Find where the given text appears and provide that cell's center as (X, Y) coordinate. 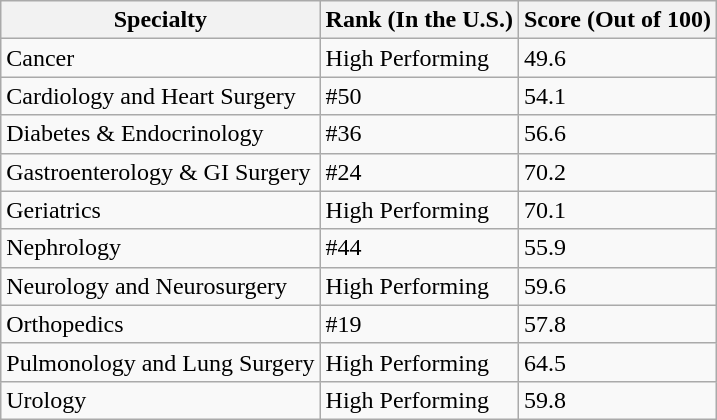
Gastroenterology & GI Surgery (160, 172)
#50 (419, 96)
Urology (160, 400)
59.6 (617, 286)
55.9 (617, 248)
Orthopedics (160, 324)
#24 (419, 172)
#44 (419, 248)
Cancer (160, 58)
70.2 (617, 172)
64.5 (617, 362)
Nephrology (160, 248)
56.6 (617, 134)
Pulmonology and Lung Surgery (160, 362)
Cardiology and Heart Surgery (160, 96)
Diabetes & Endocrinology (160, 134)
#19 (419, 324)
Rank (In the U.S.) (419, 20)
70.1 (617, 210)
59.8 (617, 400)
Score (Out of 100) (617, 20)
54.1 (617, 96)
57.8 (617, 324)
#36 (419, 134)
Specialty (160, 20)
Geriatrics (160, 210)
Neurology and Neurosurgery (160, 286)
49.6 (617, 58)
